Output the (x, y) coordinate of the center of the cell containing the given text.  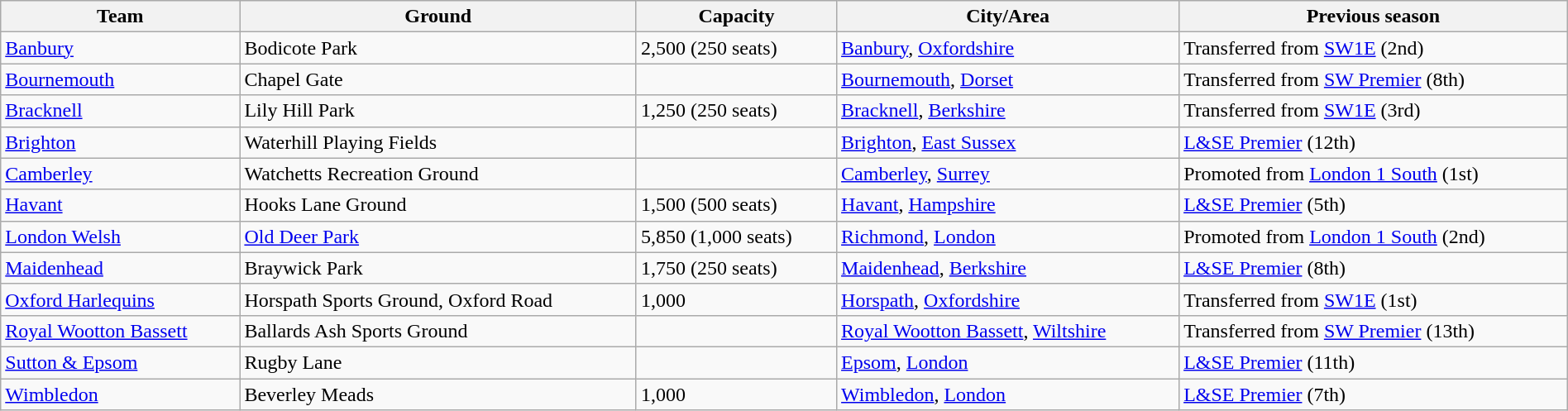
Old Deer Park (438, 237)
Banbury, Oxfordshire (1008, 48)
1,750 (250 seats) (736, 268)
Promoted from London 1 South (1st) (1374, 174)
Bournemouth, Dorset (1008, 79)
Havant (121, 205)
Capacity (736, 17)
Bracknell (121, 111)
1,500 (500 seats) (736, 205)
Bodicote Park (438, 48)
Camberley (121, 174)
Bracknell, Berkshire (1008, 111)
Bournemouth (121, 79)
Maidenhead (121, 268)
Beverley Meads (438, 394)
Hooks Lane Ground (438, 205)
Banbury (121, 48)
Camberley, Surrey (1008, 174)
Lily Hill Park (438, 111)
Transferred from SW1E (2nd) (1374, 48)
Horspath, Oxfordshire (1008, 299)
5,850 (1,000 seats) (736, 237)
L&SE Premier (5th) (1374, 205)
Havant, Hampshire (1008, 205)
Oxford Harlequins (121, 299)
London Welsh (121, 237)
Transferred from SW1E (1st) (1374, 299)
City/Area (1008, 17)
Maidenhead, Berkshire (1008, 268)
Royal Wootton Bassett, Wiltshire (1008, 331)
L&SE Premier (7th) (1374, 394)
Sutton & Epsom (121, 362)
Transferred from SW Premier (8th) (1374, 79)
Previous season (1374, 17)
Transferred from SW Premier (13th) (1374, 331)
L&SE Premier (11th) (1374, 362)
Promoted from London 1 South (2nd) (1374, 237)
Epsom, London (1008, 362)
1,250 (250 seats) (736, 111)
Ballards Ash Sports Ground (438, 331)
Team (121, 17)
Brighton, East Sussex (1008, 142)
Wimbledon (121, 394)
Brighton (121, 142)
Waterhill Playing Fields (438, 142)
Richmond, London (1008, 237)
Braywick Park (438, 268)
L&SE Premier (8th) (1374, 268)
Ground (438, 17)
Royal Wootton Bassett (121, 331)
2,500 (250 seats) (736, 48)
Chapel Gate (438, 79)
L&SE Premier (12th) (1374, 142)
Wimbledon, London (1008, 394)
Rugby Lane (438, 362)
Transferred from SW1E (3rd) (1374, 111)
Horspath Sports Ground, Oxford Road (438, 299)
Watchetts Recreation Ground (438, 174)
